Return the [X, Y] coordinate for the center point of the cell that contains the specified text.  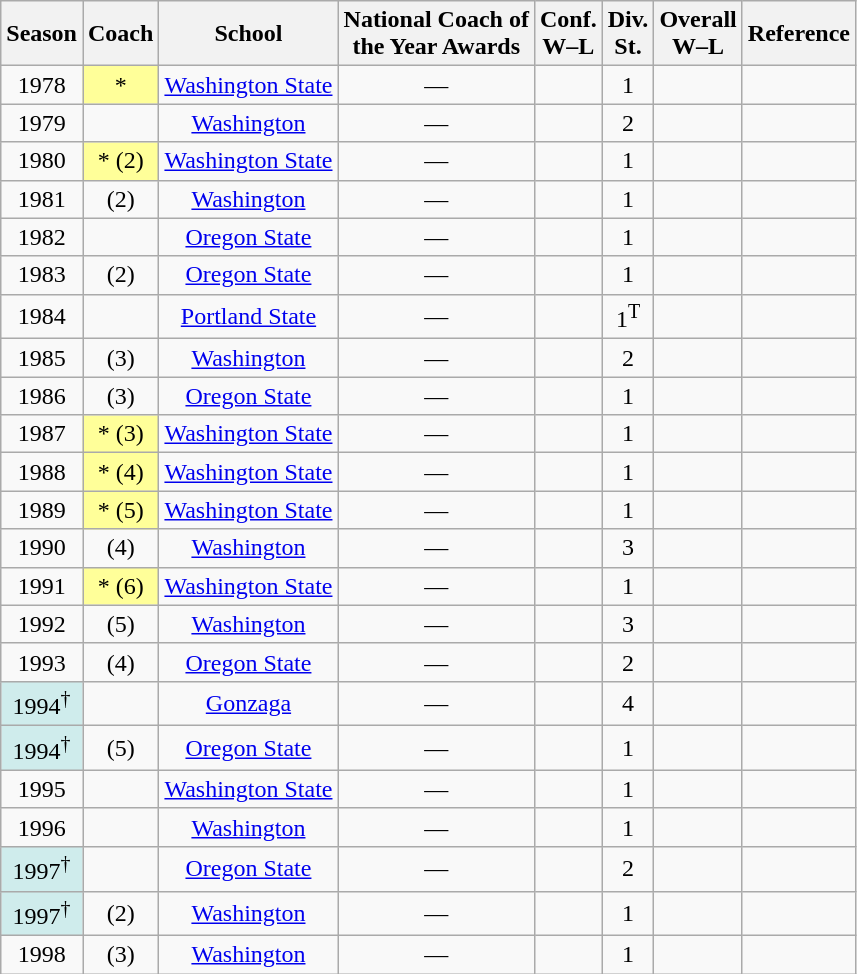
1980 [42, 161]
4 [628, 704]
Reference [798, 34]
1979 [42, 123]
* (6) [120, 586]
Gonzaga [248, 704]
* (2) [120, 161]
1978 [42, 85]
1998 [42, 955]
Conf.W–L [568, 34]
Div.St. [628, 34]
National Coach ofthe Year Awards [436, 34]
1985 [42, 358]
1989 [42, 510]
1983 [42, 275]
Season [42, 34]
1988 [42, 472]
* (4) [120, 472]
* [120, 85]
1996 [42, 827]
* (3) [120, 434]
1987 [42, 434]
Coach [120, 34]
1990 [42, 548]
1984 [42, 316]
1993 [42, 662]
Portland State [248, 316]
1986 [42, 396]
1982 [42, 237]
1995 [42, 789]
OverallW–L [698, 34]
* (5) [120, 510]
1991 [42, 586]
School [248, 34]
1992 [42, 624]
1981 [42, 199]
1T [628, 316]
